Identify which cell holds the provided text, then report its [x, y] central coordinate. 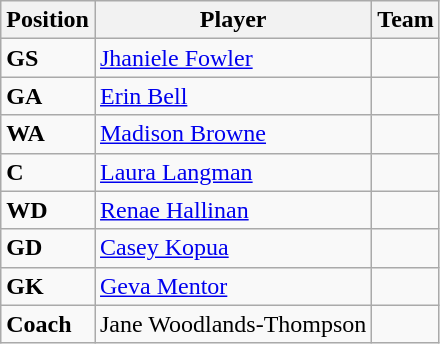
Jhaniele Fowler [232, 58]
GS [48, 58]
C [48, 172]
GK [48, 286]
Erin Bell [232, 96]
Madison Browne [232, 134]
Jane Woodlands-Thompson [232, 324]
Laura Langman [232, 172]
Position [48, 20]
Player [232, 20]
GA [48, 96]
GD [48, 248]
Renae Hallinan [232, 210]
Coach [48, 324]
WA [48, 134]
Casey Kopua [232, 248]
Geva Mentor [232, 286]
WD [48, 210]
Team [406, 20]
